Scan for the cell matching the given text and deliver its (x, y) coordinate at center. 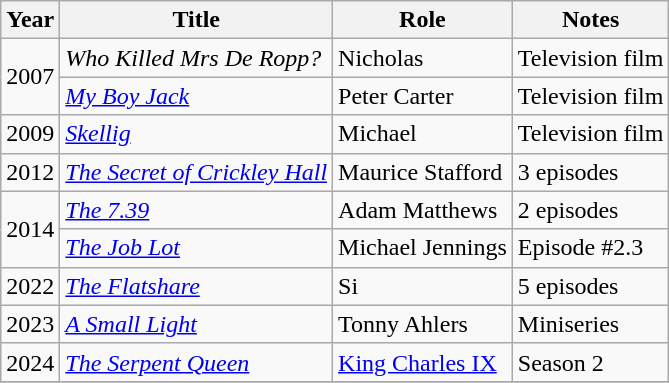
Maurice Stafford (423, 172)
2007 (30, 77)
2024 (30, 362)
The Job Lot (196, 248)
2012 (30, 172)
King Charles IX (423, 362)
Nicholas (423, 58)
Skellig (196, 134)
2014 (30, 229)
Michael Jennings (423, 248)
Adam Matthews (423, 210)
The Flatshare (196, 286)
Si (423, 286)
The Secret of Crickley Hall (196, 172)
2009 (30, 134)
Miniseries (590, 324)
Season 2 (590, 362)
Role (423, 20)
2023 (30, 324)
2022 (30, 286)
Who Killed Mrs De Ropp? (196, 58)
Episode #2.3 (590, 248)
Title (196, 20)
Peter Carter (423, 96)
Michael (423, 134)
Notes (590, 20)
My Boy Jack (196, 96)
A Small Light (196, 324)
The Serpent Queen (196, 362)
Tonny Ahlers (423, 324)
2 episodes (590, 210)
5 episodes (590, 286)
Year (30, 20)
The 7.39 (196, 210)
3 episodes (590, 172)
